Capture the cell that displays the provided text and extract its (x, y) central coordinate. 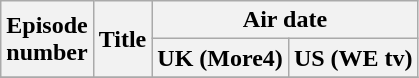
Title (122, 39)
Episodenumber (47, 39)
US (WE tv) (353, 58)
Air date (285, 20)
UK (More4) (220, 58)
